Pinpoint the cell where the given text exists, returning its [x, y] midpoint coordinate. 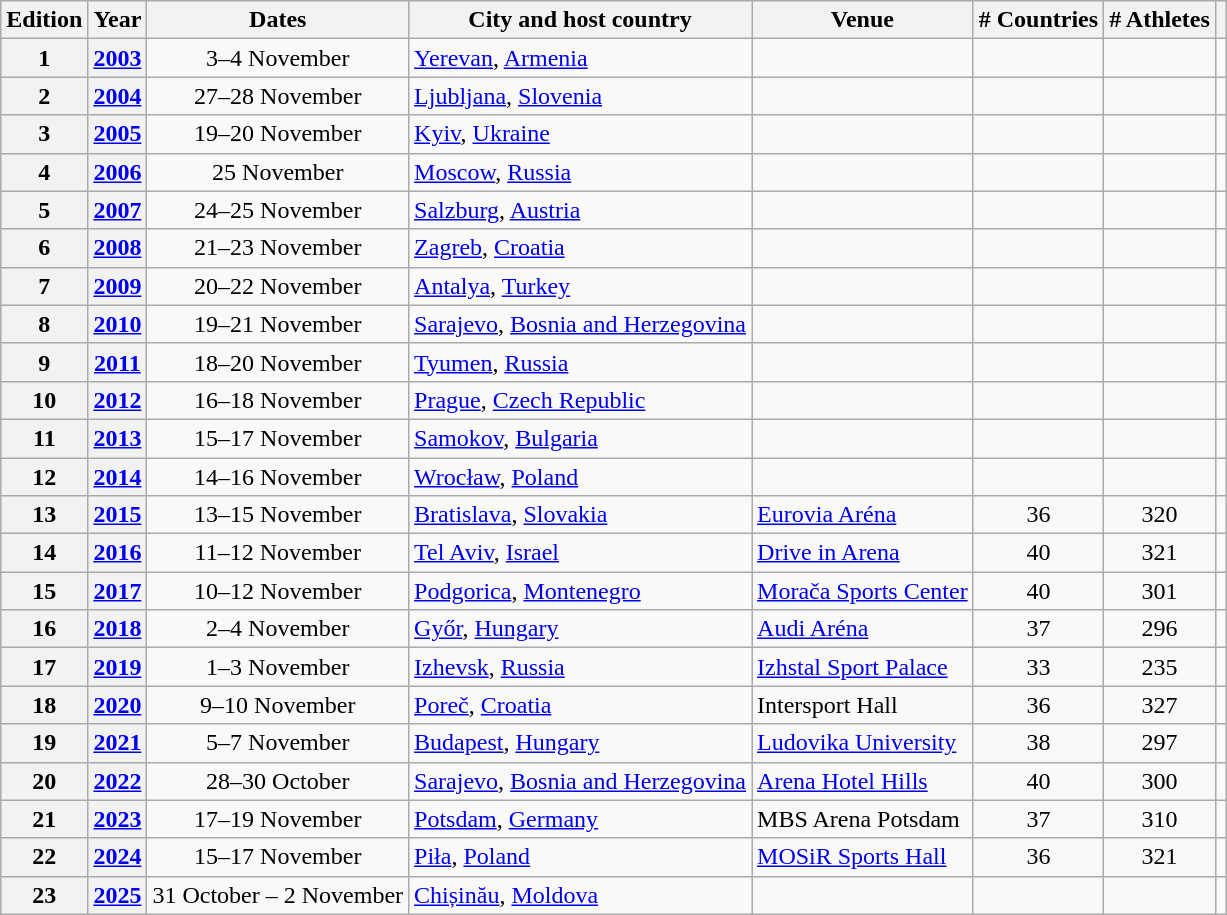
14–16 November [278, 477]
23 [44, 895]
City and host country [580, 20]
Dates [278, 20]
2–4 November [278, 629]
Potsdam, Germany [580, 819]
Salzburg, Austria [580, 210]
235 [1160, 667]
2014 [118, 477]
Bratislava, Slovakia [580, 515]
Ljubljana, Slovenia [580, 96]
MOSiR Sports Hall [863, 857]
2007 [118, 210]
33 [1038, 667]
Eurovia Aréna [863, 515]
320 [1160, 515]
17–19 November [278, 819]
24–25 November [278, 210]
19–20 November [278, 134]
Intersport Hall [863, 705]
Wrocław, Poland [580, 477]
300 [1160, 781]
Samokov, Bulgaria [580, 438]
Drive in Arena [863, 553]
Arena Hotel Hills [863, 781]
2019 [118, 667]
13–15 November [278, 515]
27–28 November [278, 96]
16 [44, 629]
2010 [118, 324]
10–12 November [278, 591]
14 [44, 553]
Piła, Poland [580, 857]
3–4 November [278, 58]
6 [44, 248]
Poreč, Croatia [580, 705]
2004 [118, 96]
296 [1160, 629]
2008 [118, 248]
21 [44, 819]
8 [44, 324]
Audi Aréna [863, 629]
18–20 November [278, 362]
2 [44, 96]
2015 [118, 515]
2012 [118, 400]
Izhstal Sport Palace [863, 667]
Prague, Czech Republic [580, 400]
1–3 November [278, 667]
17 [44, 667]
301 [1160, 591]
22 [44, 857]
11 [44, 438]
5 [44, 210]
Podgorica, Montenegro [580, 591]
Győr, Hungary [580, 629]
19–21 November [278, 324]
20–22 November [278, 286]
Zagreb, Croatia [580, 248]
2016 [118, 553]
Edition [44, 20]
21–23 November [278, 248]
20 [44, 781]
18 [44, 705]
2022 [118, 781]
297 [1160, 743]
11–12 November [278, 553]
2011 [118, 362]
2021 [118, 743]
Kyiv, Ukraine [580, 134]
1 [44, 58]
Budapest, Hungary [580, 743]
2003 [118, 58]
# Countries [1038, 20]
7 [44, 286]
# Athletes [1160, 20]
Morača Sports Center [863, 591]
10 [44, 400]
12 [44, 477]
Venue [863, 20]
Moscow, Russia [580, 172]
Chișinău, Moldova [580, 895]
327 [1160, 705]
2005 [118, 134]
Antalya, Turkey [580, 286]
2013 [118, 438]
4 [44, 172]
15 [44, 591]
2023 [118, 819]
13 [44, 515]
38 [1038, 743]
2018 [118, 629]
16–18 November [278, 400]
9 [44, 362]
2025 [118, 895]
5–7 November [278, 743]
Tyumen, Russia [580, 362]
310 [1160, 819]
Izhevsk, Russia [580, 667]
19 [44, 743]
Year [118, 20]
Ludovika University [863, 743]
2020 [118, 705]
2006 [118, 172]
Tel Aviv, Israel [580, 553]
9–10 November [278, 705]
25 November [278, 172]
31 October – 2 November [278, 895]
2024 [118, 857]
2017 [118, 591]
Yerevan, Armenia [580, 58]
MBS Arena Potsdam [863, 819]
3 [44, 134]
2009 [118, 286]
28–30 October [278, 781]
